Output the [X, Y] coordinate of the center of the cell containing the given text.  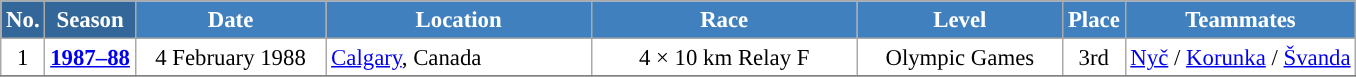
Season [90, 20]
1987–88 [90, 58]
Location [459, 20]
4 × 10 km Relay F [724, 58]
No. [23, 20]
4 February 1988 [230, 58]
Place [1094, 20]
3rd [1094, 58]
Olympic Games [960, 58]
Teammates [1240, 20]
Nyč / Korunka / Švanda [1240, 58]
Race [724, 20]
Calgary, Canada [459, 58]
Date [230, 20]
1 [23, 58]
Level [960, 20]
